Scan for the cell matching the given text and deliver its (X, Y) coordinate at center. 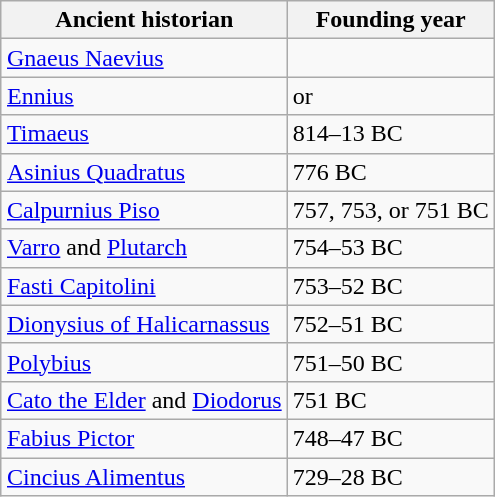
Ennius (144, 96)
Fasti Capitolini (144, 286)
Founding year (390, 20)
Cato the Elder and Diodorus (144, 400)
Cincius Alimentus (144, 477)
Fabius Pictor (144, 438)
814–13 BC (390, 134)
748–47 BC (390, 438)
753–52 BC (390, 286)
Dionysius of Halicarnassus (144, 324)
Asinius Quadratus (144, 172)
751–50 BC (390, 362)
752–51 BC (390, 324)
or (390, 96)
776 BC (390, 172)
Polybius (144, 362)
Varro and Plutarch (144, 248)
729–28 BC (390, 477)
Ancient historian (144, 20)
751 BC (390, 400)
757, 753, or 751 BC (390, 210)
Gnaeus Naevius (144, 58)
754–53 BC (390, 248)
Calpurnius Piso (144, 210)
Timaeus (144, 134)
